Locate the cell with the specified text and output its (x, y) center coordinate. 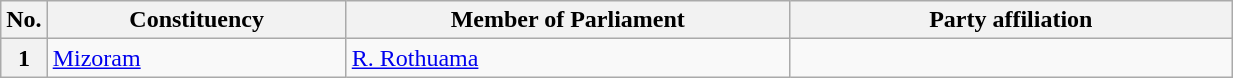
Mizoram (196, 58)
R. Rothuama (568, 58)
Member of Parliament (568, 20)
Party affiliation (1010, 20)
No. (24, 20)
1 (24, 58)
Constituency (196, 20)
